Return the (x, y) coordinate for the center point of the cell that contains the specified text.  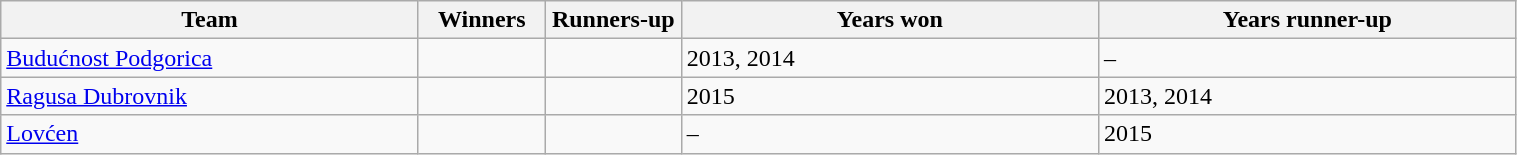
Runners-up (613, 20)
Ragusa Dubrovnik (210, 96)
Budućnost Podgorica (210, 58)
Years won (890, 20)
Years runner-up (1308, 20)
Team (210, 20)
Lovćen (210, 134)
Winners (482, 20)
